Locate the cell with the specified text and output its (X, Y) center coordinate. 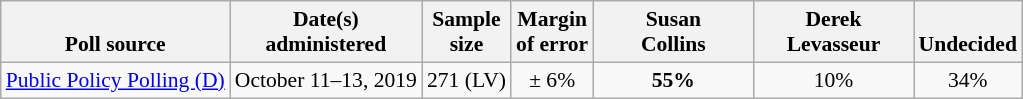
Date(s)administered (326, 32)
34% (968, 80)
± 6% (552, 80)
271 (LV) (466, 80)
Poll source (116, 32)
Undecided (968, 32)
Samplesize (466, 32)
SusanCollins (673, 32)
Marginof error (552, 32)
10% (833, 80)
October 11–13, 2019 (326, 80)
DerekLevasseur (833, 32)
55% (673, 80)
Public Policy Polling (D) (116, 80)
